Pinpoint the cell where the given text exists, returning its (x, y) midpoint coordinate. 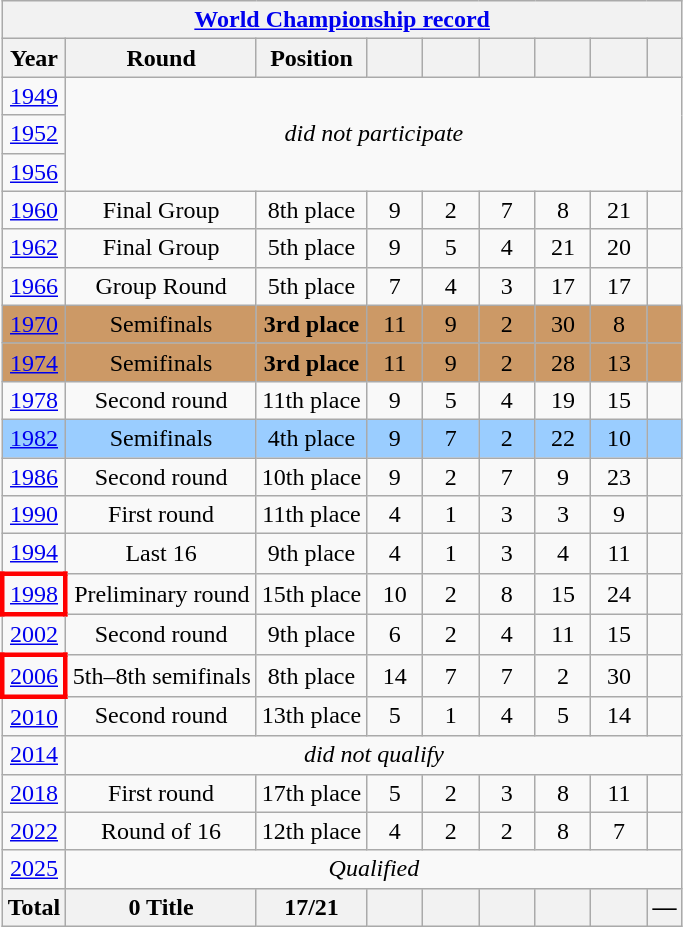
24 (619, 594)
23 (619, 477)
2014 (34, 755)
4th place (311, 438)
15th place (311, 594)
2025 (34, 869)
Qualified (374, 869)
Round of 16 (162, 831)
17/21 (311, 907)
10th place (311, 477)
1998 (34, 594)
Round (162, 58)
1970 (34, 324)
6 (395, 634)
13 (619, 362)
2006 (34, 676)
2010 (34, 716)
1956 (34, 172)
13th place (311, 716)
2002 (34, 634)
1952 (34, 134)
1994 (34, 554)
19 (563, 400)
1960 (34, 210)
20 (619, 248)
1962 (34, 248)
Total (34, 907)
0 Title (162, 907)
did not qualify (374, 755)
1949 (34, 96)
17th place (311, 793)
did not participate (374, 134)
28 (563, 362)
Preliminary round (162, 594)
Position (311, 58)
2018 (34, 793)
5th–8th semifinals (162, 676)
1966 (34, 286)
Year (34, 58)
1986 (34, 477)
Group Round (162, 286)
12th place (311, 831)
Last 16 (162, 554)
1978 (34, 400)
1974 (34, 362)
1990 (34, 515)
22 (563, 438)
1982 (34, 438)
2022 (34, 831)
World Championship record (342, 20)
— (664, 907)
